From the cell containing the given text, extract its center point as (X, Y) coordinate. 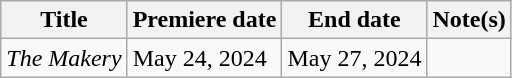
Note(s) (469, 20)
Premiere date (204, 20)
The Makery (64, 58)
May 24, 2024 (204, 58)
May 27, 2024 (354, 58)
End date (354, 20)
Title (64, 20)
